Capture the cell that displays the provided text and extract its [X, Y] central coordinate. 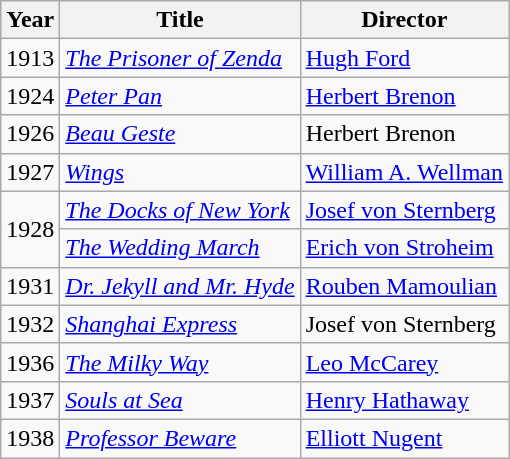
1931 [30, 286]
1928 [30, 229]
Dr. Jekyll and Mr. Hyde [180, 286]
Elliott Nugent [404, 438]
The Prisoner of Zenda [180, 58]
Rouben Mamoulian [404, 286]
1924 [30, 96]
Hugh Ford [404, 58]
The Docks of New York [180, 210]
William A. Wellman [404, 172]
Title [180, 20]
Henry Hathaway [404, 400]
Peter Pan [180, 96]
The Wedding March [180, 248]
Shanghai Express [180, 324]
Beau Geste [180, 134]
1927 [30, 172]
Year [30, 20]
The Milky Way [180, 362]
Souls at Sea [180, 400]
Professor Beware [180, 438]
1938 [30, 438]
1937 [30, 400]
Erich von Stroheim [404, 248]
Leo McCarey [404, 362]
1936 [30, 362]
1913 [30, 58]
1926 [30, 134]
Director [404, 20]
1932 [30, 324]
Wings [180, 172]
